Capture the cell that displays the provided text and extract its (X, Y) central coordinate. 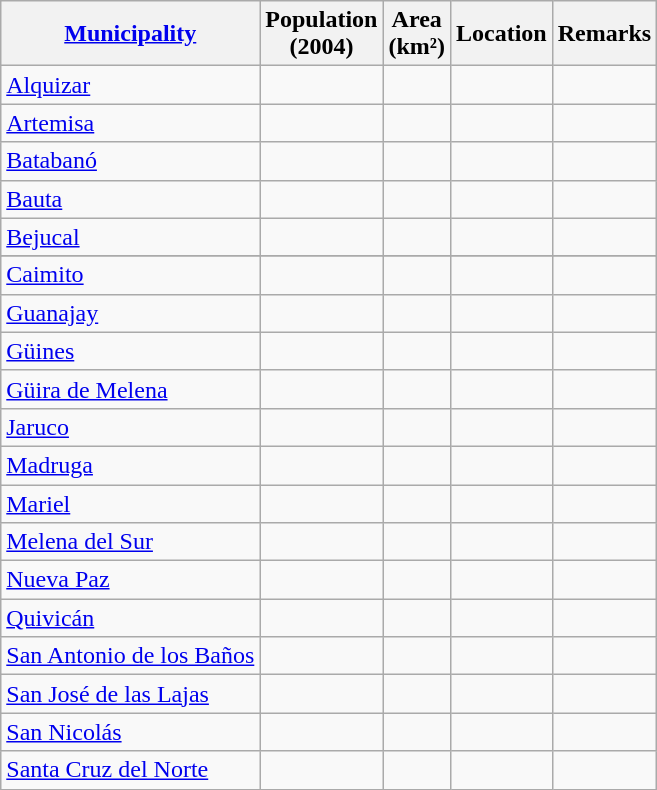
Bauta (130, 199)
Remarks (604, 34)
Santa Cruz del Norte (130, 770)
Quivicán (130, 618)
Bejucal (130, 237)
San Nicolás (130, 732)
Location (502, 34)
Alquizar (130, 85)
Madruga (130, 465)
Population(2004) (322, 34)
Mariel (130, 503)
Jaruco (130, 427)
San José de las Lajas (130, 694)
Melena del Sur (130, 542)
Güines (130, 351)
Guanajay (130, 313)
Area(km²) (417, 34)
Nueva Paz (130, 580)
Municipality (130, 34)
San Antonio de los Baños (130, 656)
Batabanó (130, 161)
Güira de Melena (130, 389)
Caimito (130, 275)
Artemisa (130, 123)
